Scan for the cell matching the given text and deliver its [x, y] coordinate at center. 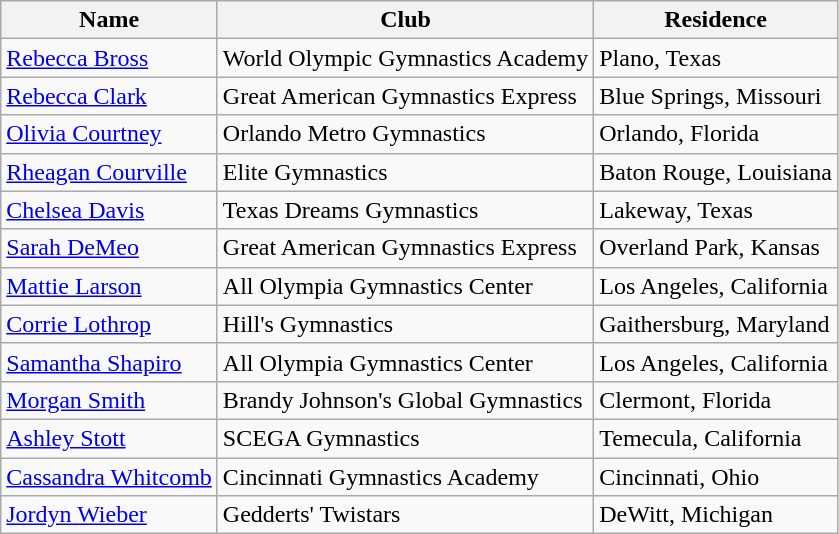
Club [405, 20]
DeWitt, Michigan [716, 515]
Plano, Texas [716, 58]
Temecula, California [716, 438]
Rebecca Clark [110, 96]
Texas Dreams Gymnastics [405, 210]
Rheagan Courville [110, 172]
Baton Rouge, Louisiana [716, 172]
Olivia Courtney [110, 134]
Sarah DeMeo [110, 248]
Samantha Shapiro [110, 362]
Corrie Lothrop [110, 324]
Hill's Gymnastics [405, 324]
Rebecca Bross [110, 58]
Ashley Stott [110, 438]
Clermont, Florida [716, 400]
Lakeway, Texas [716, 210]
Residence [716, 20]
Orlando Metro Gymnastics [405, 134]
Chelsea Davis [110, 210]
Cassandra Whitcomb [110, 477]
Morgan Smith [110, 400]
Cincinnati Gymnastics Academy [405, 477]
Jordyn Wieber [110, 515]
Name [110, 20]
Brandy Johnson's Global Gymnastics [405, 400]
Gaithersburg, Maryland [716, 324]
Blue Springs, Missouri [716, 96]
Gedderts' Twistars [405, 515]
Mattie Larson [110, 286]
Orlando, Florida [716, 134]
Overland Park, Kansas [716, 248]
Elite Gymnastics [405, 172]
World Olympic Gymnastics Academy [405, 58]
SCEGA Gymnastics [405, 438]
Cincinnati, Ohio [716, 477]
